From the cell containing the given text, extract its center point as [X, Y] coordinate. 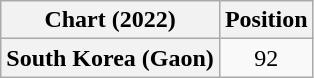
Position [266, 20]
92 [266, 58]
South Korea (Gaon) [110, 58]
Chart (2022) [110, 20]
